Locate the cell with the specified text and output its [x, y] center coordinate. 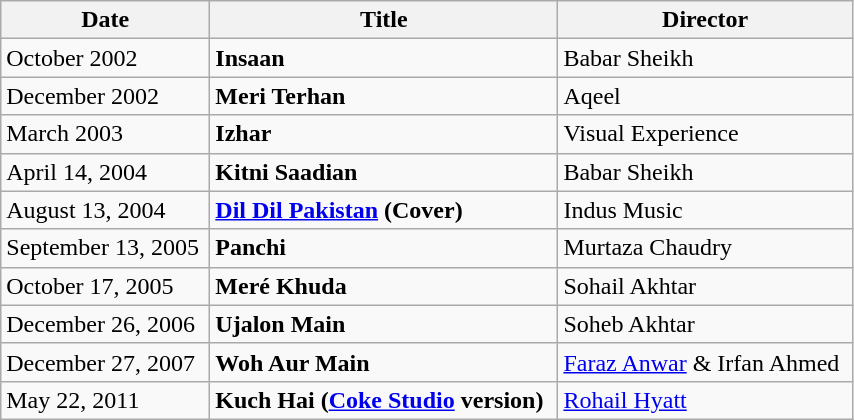
December 2002 [106, 96]
Indus Music [706, 210]
Faraz Anwar & Irfan Ahmed [706, 362]
Ujalon Main [384, 324]
March 2003 [106, 134]
Woh Aur Main [384, 362]
December 27, 2007 [106, 362]
Insaan [384, 58]
April 14, 2004 [106, 172]
Date [106, 20]
Kitni Saadian [384, 172]
Rohail Hyatt [706, 400]
Title [384, 20]
December 26, 2006 [106, 324]
Dil Dil Pakistan (Cover) [384, 210]
Meré Khuda [384, 286]
October 2002 [106, 58]
August 13, 2004 [106, 210]
Aqeel [706, 96]
Director [706, 20]
Kuch Hai (Coke Studio version) [384, 400]
October 17, 2005 [106, 286]
September 13, 2005 [106, 248]
Meri Terhan [384, 96]
Sohail Akhtar [706, 286]
Soheb Akhtar [706, 324]
Murtaza Chaudry [706, 248]
Panchi [384, 248]
Izhar [384, 134]
Visual Experience [706, 134]
May 22, 2011 [106, 400]
